Identify which cell holds the provided text, then report its (X, Y) central coordinate. 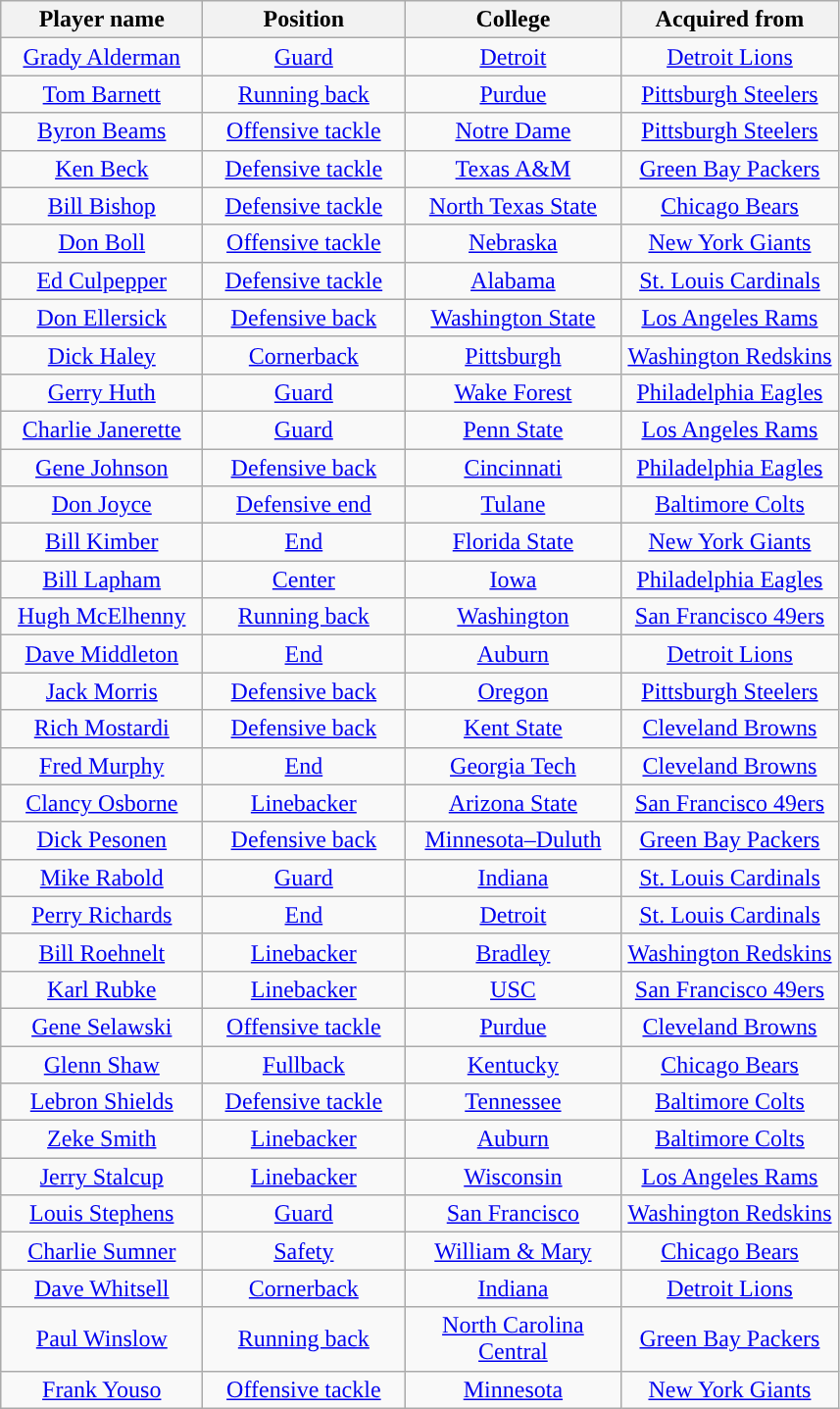
College (514, 20)
Dave Whitsell (102, 1288)
USC (514, 989)
Perry Richards (102, 915)
Center (304, 579)
Bill Kimber (102, 542)
Frank Youso (102, 1389)
Louis Stephens (102, 1214)
Hugh McElhenny (102, 617)
Dick Haley (102, 355)
Notre Dame (514, 131)
Cincinnati (514, 468)
Clancy Osborne (102, 803)
Wisconsin (514, 1177)
Karl Rubke (102, 989)
Tulane (514, 505)
Nebraska (514, 243)
Defensive end (304, 505)
North Texas State (514, 206)
Washington (514, 617)
Washington State (514, 318)
Bill Bishop (102, 206)
Oregon (514, 691)
Fred Murphy (102, 766)
William & Mary (514, 1251)
Rich Mostardi (102, 729)
Pittsburgh (514, 355)
Penn State (514, 429)
Byron Beams (102, 131)
Iowa (514, 579)
Zeke Smith (102, 1139)
Acquired from (729, 20)
Ed Culpepper (102, 280)
Minnesota–Duluth (514, 840)
Alabama (514, 280)
Arizona State (514, 803)
Charlie Janerette (102, 429)
Georgia Tech (514, 766)
North Carolina Central (514, 1339)
Dick Pesonen (102, 840)
Paul Winslow (102, 1339)
Jack Morris (102, 691)
Don Joyce (102, 505)
Charlie Sumner (102, 1251)
Wake Forest (514, 392)
Safety (304, 1251)
Jerry Stalcup (102, 1177)
Tennessee (514, 1102)
Florida State (514, 542)
Kentucky (514, 1064)
Gerry Huth (102, 392)
Fullback (304, 1064)
Ken Beck (102, 169)
Don Boll (102, 243)
Minnesota (514, 1389)
Gene Johnson (102, 468)
Position (304, 20)
Kent State (514, 729)
Bill Lapham (102, 579)
Bradley (514, 952)
Lebron Shields (102, 1102)
San Francisco (514, 1214)
Tom Barnett (102, 94)
Bill Roehnelt (102, 952)
Dave Middleton (102, 654)
Grady Alderman (102, 57)
Player name (102, 20)
Texas A&M (514, 169)
Don Ellersick (102, 318)
Glenn Shaw (102, 1064)
Mike Rabold (102, 878)
Gene Selawski (102, 1027)
